For the text-containing cell, return its midpoint in (X, Y) coordinate format. 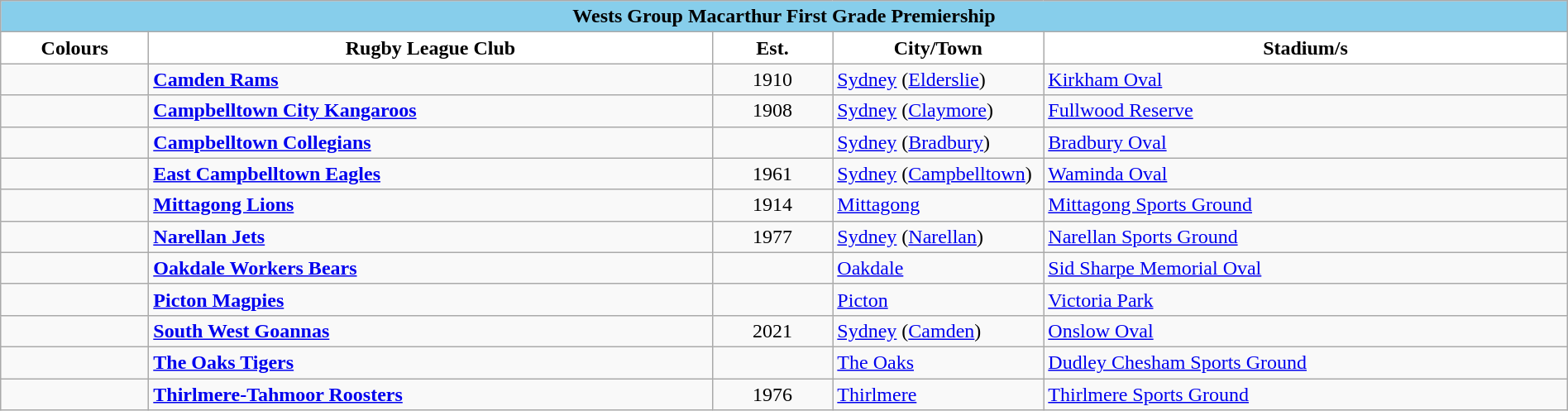
Rugby League Club (430, 48)
Bradbury Oval (1305, 142)
Oakdale Workers Bears (430, 268)
Stadium/s (1305, 48)
Onslow Oval (1305, 331)
Sid Sharpe Memorial Oval (1305, 268)
The Oaks Tigers (430, 362)
1908 (772, 111)
Oakdale (938, 268)
1977 (772, 237)
Sydney (Elderslie) (938, 79)
Sydney (Narellan) (938, 237)
Sydney (Claymore) (938, 111)
Est. (772, 48)
Kirkham Oval (1305, 79)
Campbelltown City Kangaroos (430, 111)
The Oaks (938, 362)
Wests Group Macarthur First Grade Premiership (784, 17)
Campbelltown Collegians (430, 142)
1976 (772, 394)
Mittagong Lions (430, 205)
Victoria Park (1305, 299)
1914 (772, 205)
Dudley Chesham Sports Ground (1305, 362)
2021 (772, 331)
Thirlmere Sports Ground (1305, 394)
City/Town (938, 48)
1961 (772, 174)
Colours (74, 48)
South West Goannas (430, 331)
Mittagong Sports Ground (1305, 205)
Camden Rams (430, 79)
Picton Magpies (430, 299)
Mittagong (938, 205)
Thirlmere-Tahmoor Roosters (430, 394)
Waminda Oval (1305, 174)
Sydney (Bradbury) (938, 142)
Thirlmere (938, 394)
1910 (772, 79)
Picton (938, 299)
Narellan Jets (430, 237)
Fullwood Reserve (1305, 111)
Sydney (Camden) (938, 331)
Sydney (Campbelltown) (938, 174)
Narellan Sports Ground (1305, 237)
East Campbelltown Eagles (430, 174)
